Detect which cell encompasses the target text, then output its [X, Y] center coordinate. 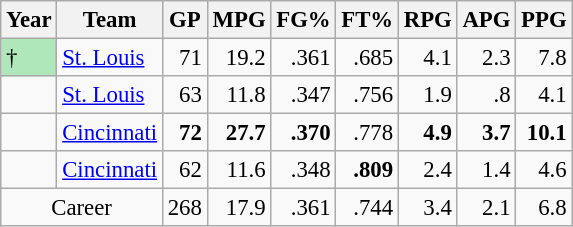
7.8 [544, 58]
11.8 [239, 95]
.744 [368, 208]
27.7 [239, 133]
6.8 [544, 208]
11.6 [239, 170]
APG [486, 20]
2.3 [486, 58]
FT% [368, 20]
RPG [428, 20]
.778 [368, 133]
.756 [368, 95]
.348 [304, 170]
268 [184, 208]
† [29, 58]
17.9 [239, 208]
Team [110, 20]
Career [82, 208]
.370 [304, 133]
3.4 [428, 208]
63 [184, 95]
72 [184, 133]
1.9 [428, 95]
GP [184, 20]
1.4 [486, 170]
MPG [239, 20]
2.4 [428, 170]
19.2 [239, 58]
.8 [486, 95]
.809 [368, 170]
3.7 [486, 133]
71 [184, 58]
10.1 [544, 133]
.347 [304, 95]
62 [184, 170]
4.6 [544, 170]
PPG [544, 20]
.685 [368, 58]
2.1 [486, 208]
4.9 [428, 133]
FG% [304, 20]
Year [29, 20]
